Detect which cell encompasses the target text, then output its [X, Y] center coordinate. 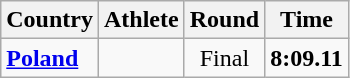
Time [307, 20]
Round [224, 20]
Athlete [141, 20]
Country [50, 20]
8:09.11 [307, 58]
Poland [50, 58]
Final [224, 58]
